Determine the (X, Y) coordinate at the center of the cell enclosing the given text.  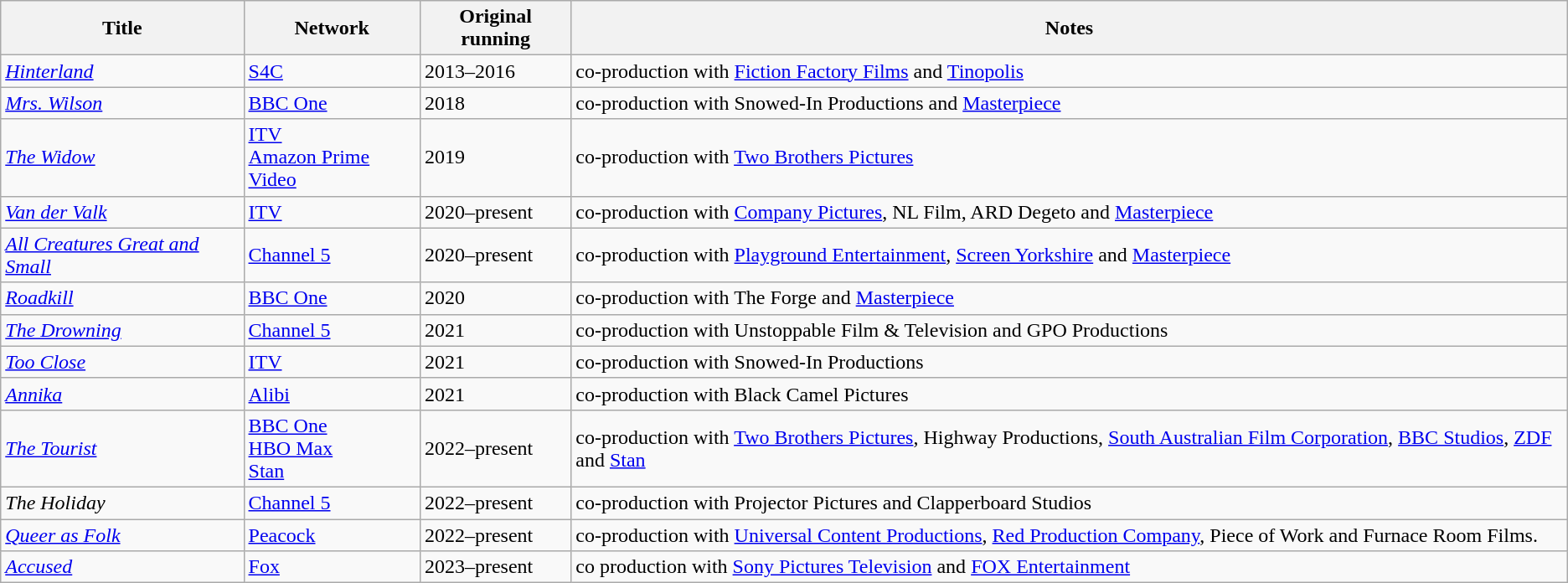
ITVAmazon Prime Video (332, 157)
co-production with The Forge and Masterpiece (1070, 298)
Fox (332, 567)
co-production with Fiction Factory Films and Tinopolis (1070, 71)
co production with Sony Pictures Television and FOX Entertainment (1070, 567)
co-production with Playground Entertainment, Screen Yorkshire and Masterpiece (1070, 255)
2023–present (495, 567)
2019 (495, 157)
co-production with Snowed-In Productions and Masterpiece (1070, 103)
Alibi (332, 394)
co-production with Snowed-In Productions (1070, 362)
Mrs. Wilson (122, 103)
Accused (122, 567)
Hinterland (122, 71)
Original running (495, 28)
The Holiday (122, 503)
co-production with Black Camel Pictures (1070, 394)
The Drowning (122, 330)
All Creatures Great and Small (122, 255)
co-production with Projector Pictures and Clapperboard Studios (1070, 503)
co-production with Two Brothers Pictures, Highway Productions, South Australian Film Corporation, BBC Studios, ZDF and Stan (1070, 448)
Too Close (122, 362)
Notes (1070, 28)
The Tourist (122, 448)
Title (122, 28)
Peacock (332, 535)
co-production with Company Pictures, NL Film, ARD Degeto and Masterpiece (1070, 212)
S4C (332, 71)
Annika (122, 394)
co-production with Unstoppable Film & Television and GPO Productions (1070, 330)
co-production with Two Brothers Pictures (1070, 157)
Queer as Folk (122, 535)
Van der Valk (122, 212)
BBC OneHBO MaxStan (332, 448)
Network (332, 28)
2018 (495, 103)
2013–2016 (495, 71)
co-production with Universal Content Productions, Red Production Company, Piece of Work and Furnace Room Films. (1070, 535)
2020 (495, 298)
The Widow (122, 157)
Roadkill (122, 298)
